Search for the cell housing the specified text and yield its (x, y) center coordinate. 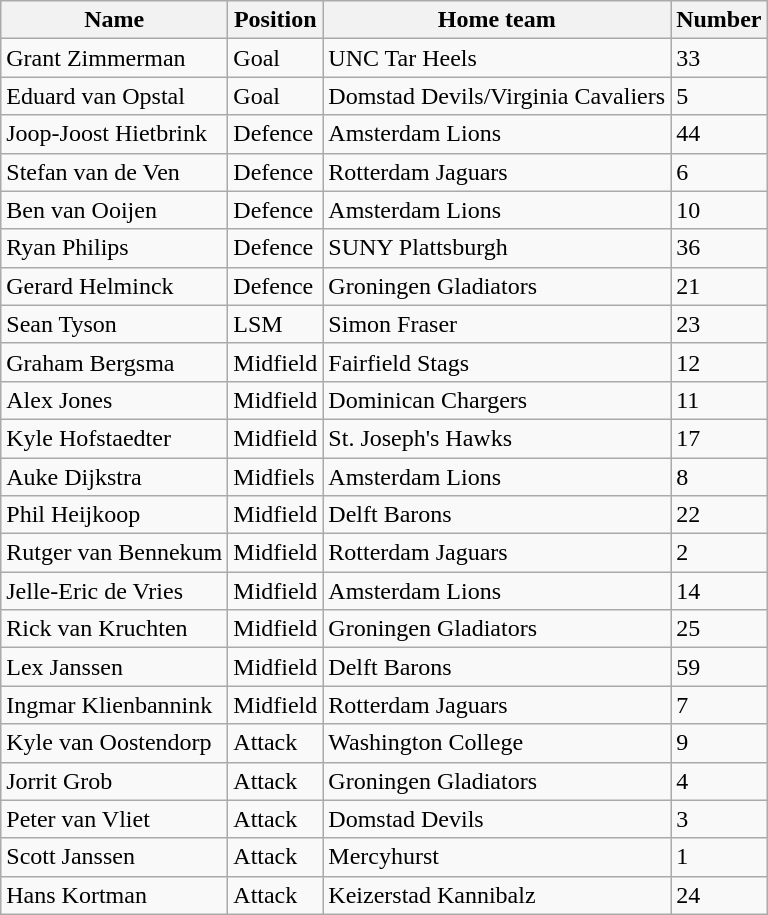
21 (719, 286)
Lex Janssen (114, 667)
3 (719, 819)
SUNY Plattsburgh (497, 248)
Stefan van de Ven (114, 172)
Rutger van Bennekum (114, 553)
Eduard van Opstal (114, 96)
St. Joseph's Hawks (497, 438)
Kyle Hofstaedter (114, 438)
Peter van Vliet (114, 819)
23 (719, 324)
Ryan Philips (114, 248)
Domstad Devils/Virginia Cavaliers (497, 96)
36 (719, 248)
Sean Tyson (114, 324)
LSM (276, 324)
Domstad Devils (497, 819)
8 (719, 477)
Rick van Kruchten (114, 629)
17 (719, 438)
7 (719, 705)
Midfiels (276, 477)
1 (719, 857)
6 (719, 172)
25 (719, 629)
Jorrit Grob (114, 781)
59 (719, 667)
Ingmar Klienbannink (114, 705)
Ben van Ooijen (114, 210)
2 (719, 553)
Position (276, 20)
24 (719, 895)
Keizerstad Kannibalz (497, 895)
Graham Bergsma (114, 362)
5 (719, 96)
UNC Tar Heels (497, 58)
Fairfield Stags (497, 362)
Hans Kortman (114, 895)
Jelle-Eric de Vries (114, 591)
Gerard Helminck (114, 286)
Scott Janssen (114, 857)
Auke Dijkstra (114, 477)
11 (719, 400)
Joop-Joost Hietbrink (114, 134)
Phil Heijkoop (114, 515)
Alex Jones (114, 400)
Number (719, 20)
4 (719, 781)
10 (719, 210)
Kyle van Oostendorp (114, 743)
14 (719, 591)
Washington College (497, 743)
Simon Fraser (497, 324)
44 (719, 134)
12 (719, 362)
Home team (497, 20)
Name (114, 20)
33 (719, 58)
Mercyhurst (497, 857)
22 (719, 515)
9 (719, 743)
Grant Zimmerman (114, 58)
Dominican Chargers (497, 400)
